Find where the given text appears and provide that cell's center as (x, y) coordinate. 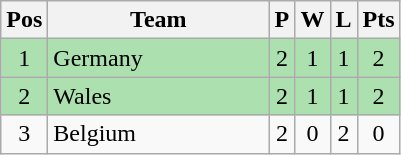
Wales (158, 96)
Germany (158, 58)
W (312, 20)
L (344, 20)
Pos (24, 20)
Team (158, 20)
Pts (378, 20)
Belgium (158, 134)
3 (24, 134)
P (282, 20)
